For the text-containing cell, return its midpoint in (x, y) coordinate format. 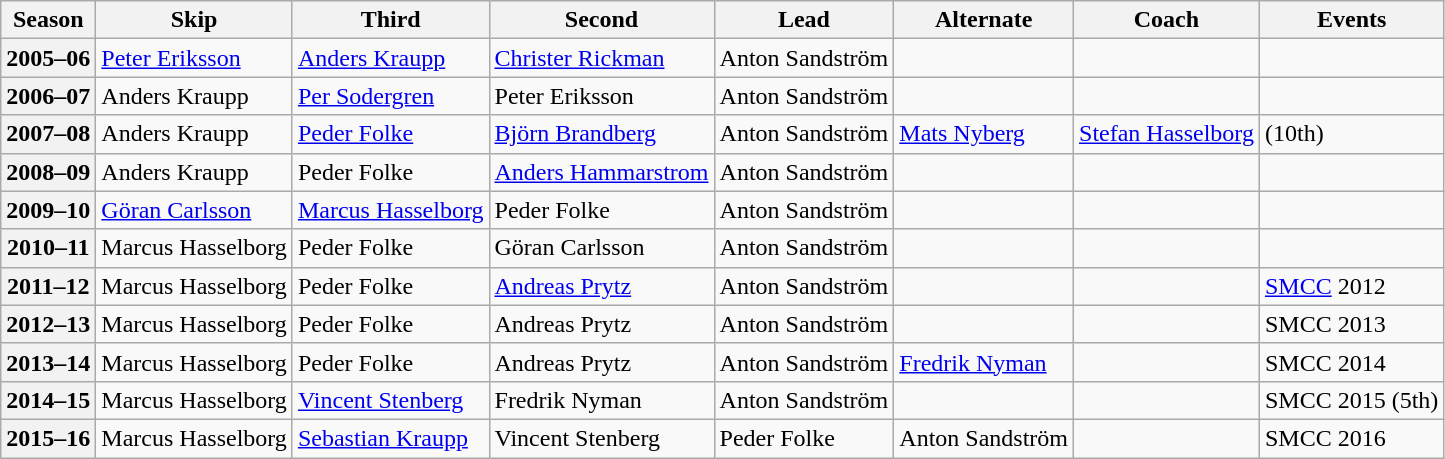
2005–06 (48, 58)
SMCC 2012 (1351, 286)
Sebastian Kraupp (390, 438)
2011–12 (48, 286)
SMCC 2016 (1351, 438)
Per Sodergren (390, 96)
Stefan Hasselborg (1167, 134)
2013–14 (48, 362)
Second (602, 20)
Alternate (984, 20)
2009–10 (48, 210)
2012–13 (48, 324)
Events (1351, 20)
Mats Nyberg (984, 134)
2007–08 (48, 134)
2014–15 (48, 400)
Anders Hammarstrom (602, 172)
Season (48, 20)
2008–09 (48, 172)
Lead (804, 20)
SMCC 2013 (1351, 324)
Skip (194, 20)
(10th) (1351, 134)
Third (390, 20)
2006–07 (48, 96)
Christer Rickman (602, 58)
SMCC 2014 (1351, 362)
Björn Brandberg (602, 134)
2010–11 (48, 248)
2015–16 (48, 438)
SMCC 2015 (5th) (1351, 400)
Coach (1167, 20)
